From the cell containing the given text, extract its center point as [X, Y] coordinate. 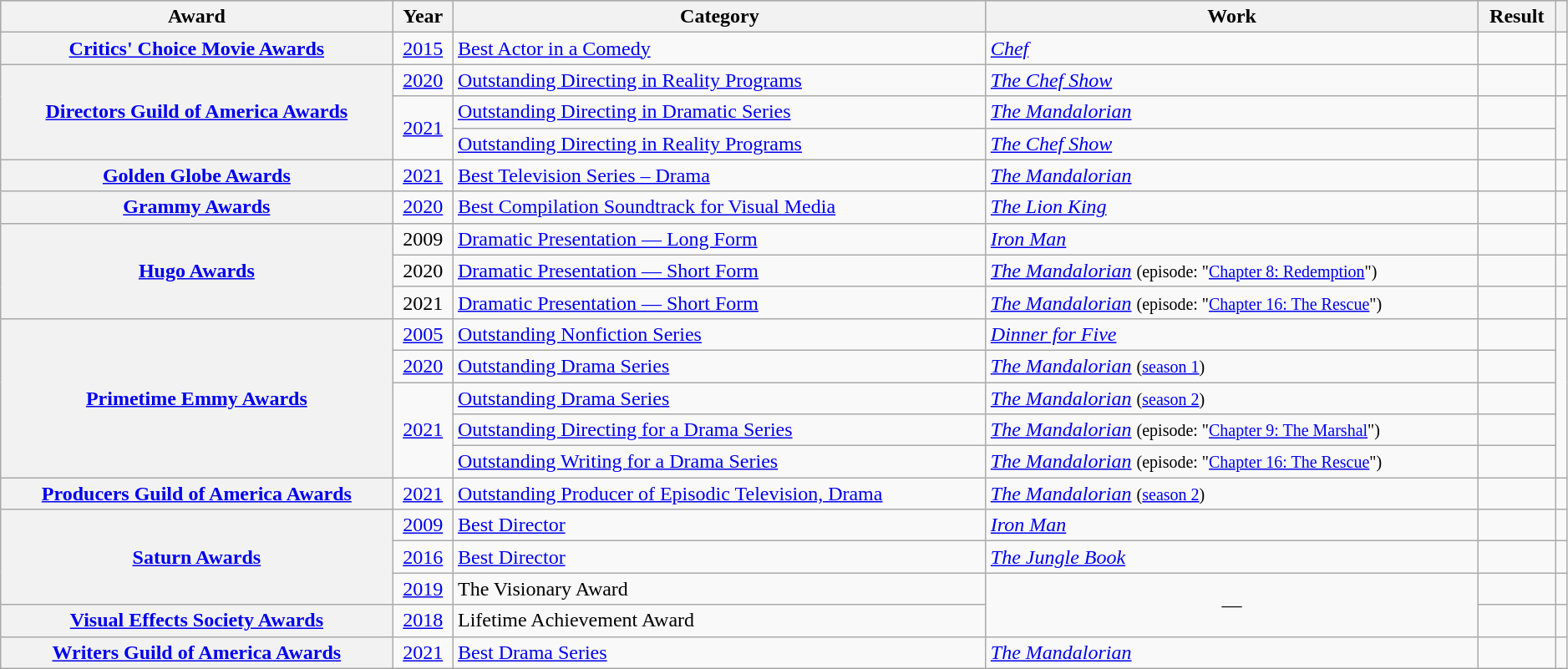
2019 [423, 589]
2005 [423, 334]
The Mandalorian (episode: "Chapter 9: The Marshal") [1231, 430]
Work [1231, 17]
The Lion King [1231, 207]
The Jungle Book [1231, 557]
Year [423, 17]
Directors Guild of America Awards [197, 112]
Award [197, 17]
2018 [423, 621]
Writers Guild of America Awards [197, 652]
2016 [423, 557]
Critics' Choice Movie Awards [197, 48]
Best Drama Series [719, 652]
Best Actor in a Comedy [719, 48]
The Visionary Award [719, 589]
Lifetime Achievement Award [719, 621]
The Mandalorian (episode: "Chapter 8: Redemption") [1231, 271]
Visual Effects Society Awards [197, 621]
— [1231, 605]
Outstanding Nonfiction Series [719, 334]
The Mandalorian (season 1) [1231, 366]
Primetime Emmy Awards [197, 398]
Best Compilation Soundtrack for Visual Media [719, 207]
Producers Guild of America Awards [197, 494]
Golden Globe Awards [197, 175]
2015 [423, 48]
Dinner for Five [1231, 334]
Outstanding Directing for a Drama Series [719, 430]
Result [1517, 17]
Dramatic Presentation — Long Form [719, 239]
Outstanding Writing for a Drama Series [719, 462]
Category [719, 17]
Hugo Awards [197, 271]
Chef [1231, 48]
Outstanding Producer of Episodic Television, Drama [719, 494]
Outstanding Directing in Dramatic Series [719, 112]
Saturn Awards [197, 557]
Grammy Awards [197, 207]
Best Television Series – Drama [719, 175]
